Return the (X, Y) coordinate for the center point of the cell that contains the specified text.  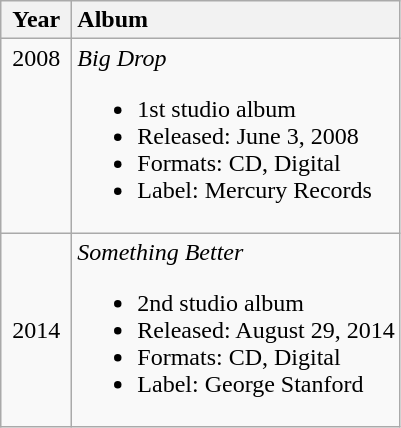
Something Better2nd studio albumReleased: August 29, 2014Formats: CD, DigitalLabel: George Stanford (236, 330)
Album (236, 20)
2014 (36, 330)
2008 (36, 136)
Year (36, 20)
Big Drop1st studio albumReleased: June 3, 2008Formats: CD, DigitalLabel: Mercury Records (236, 136)
